Extract the [x, y] coordinate from the center of the cell holding the provided text.  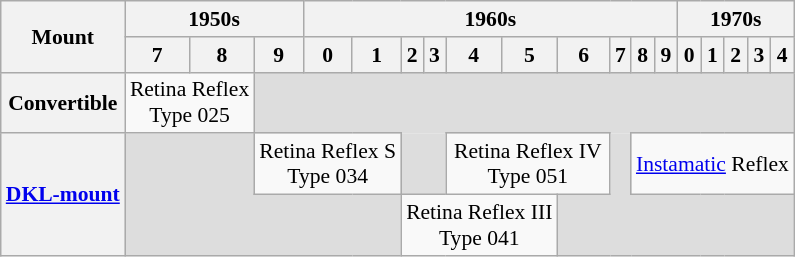
1970s [735, 19]
Mount [63, 36]
1960s [490, 19]
Retina ReflexType 025 [190, 102]
Retina Reflex SType 034 [328, 164]
Instamatic Reflex [712, 164]
1950s [214, 19]
5 [529, 55]
DKL-mount [63, 195]
Retina Reflex IVType 051 [528, 164]
Convertible [63, 102]
Retina Reflex IIIType 041 [479, 226]
6 [584, 55]
